Pinpoint the cell where the given text exists, returning its [x, y] midpoint coordinate. 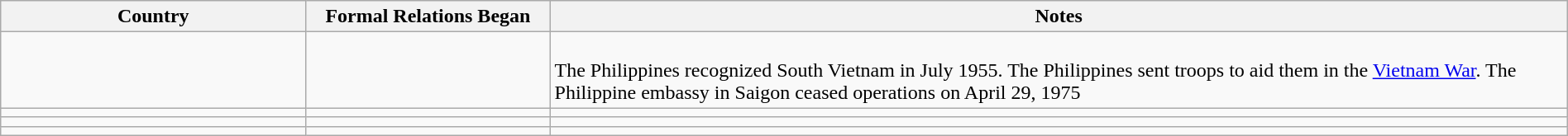
Formal Relations Began [428, 16]
Country [154, 16]
Notes [1059, 16]
